Return (X, Y) of the center of cell containing provided text 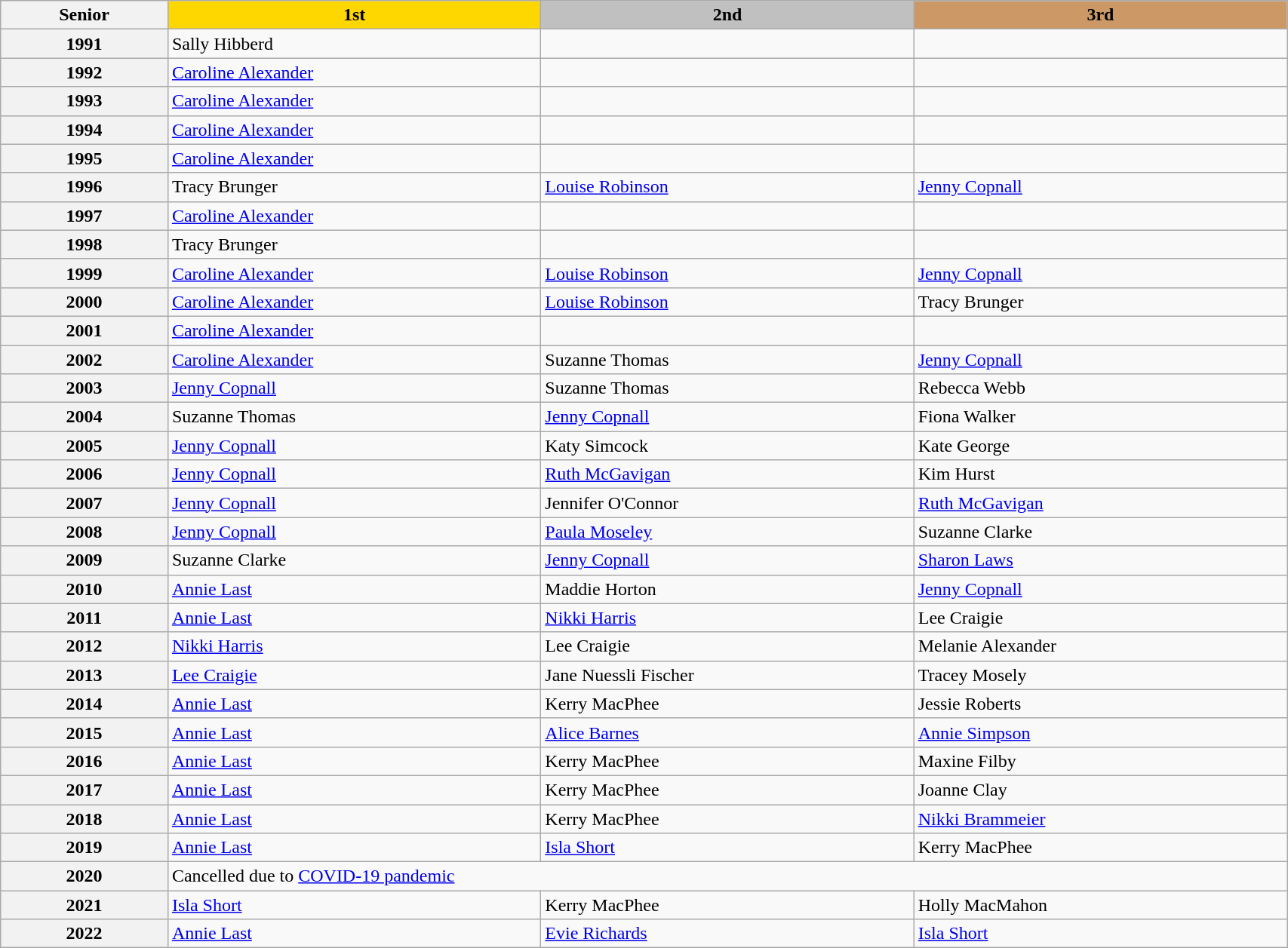
Jane Nuessli Fischer (727, 675)
Joanne Clay (1100, 790)
1997 (85, 216)
Maxine Filby (1100, 761)
Rebecca Webb (1100, 388)
Katy Simcock (727, 446)
2013 (85, 675)
1998 (85, 244)
1992 (85, 72)
Annie Simpson (1100, 732)
1999 (85, 273)
2004 (85, 417)
Jennifer O'Connor (727, 503)
2012 (85, 646)
2002 (85, 360)
Paula Moseley (727, 532)
2011 (85, 618)
2018 (85, 818)
2008 (85, 532)
Alice Barnes (727, 732)
2015 (85, 732)
2007 (85, 503)
1991 (85, 44)
2021 (85, 905)
Holly MacMahon (1100, 905)
2000 (85, 302)
Evie Richards (727, 934)
2009 (85, 560)
Melanie Alexander (1100, 646)
Maddie Horton (727, 589)
3rd (1100, 15)
2nd (727, 15)
2016 (85, 761)
1994 (85, 130)
Nikki Brammeier (1100, 818)
Kate George (1100, 446)
Tracey Mosely (1100, 675)
2020 (85, 876)
1995 (85, 158)
2005 (85, 446)
Sally Hibberd (354, 44)
Fiona Walker (1100, 417)
2017 (85, 790)
2003 (85, 388)
2022 (85, 934)
2019 (85, 848)
2001 (85, 330)
1993 (85, 101)
1st (354, 15)
2010 (85, 589)
2014 (85, 704)
Kim Hurst (1100, 474)
Sharon Laws (1100, 560)
1996 (85, 187)
Jessie Roberts (1100, 704)
Senior (85, 15)
2006 (85, 474)
Cancelled due to COVID-19 pandemic (727, 876)
